For the text-containing cell, return its midpoint in [x, y] coordinate format. 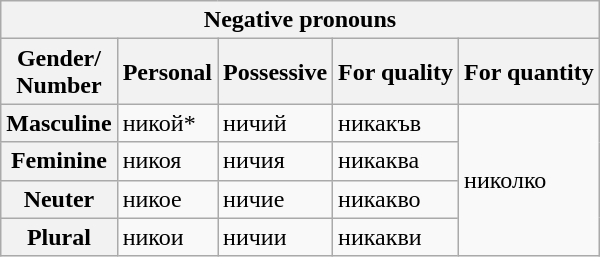
никаква [396, 161]
николко [530, 180]
ничия [276, 161]
ничии [276, 237]
никакъв [396, 123]
никое [167, 199]
Neuter [59, 199]
Negative pronouns [300, 20]
никои [167, 237]
никоя [167, 161]
никой* [167, 123]
Possessive [276, 72]
For quality [396, 72]
никакво [396, 199]
Feminine [59, 161]
Gender/Number [59, 72]
Personal [167, 72]
Plural [59, 237]
Masculine [59, 123]
ничий [276, 123]
For quantity [530, 72]
ничие [276, 199]
никакви [396, 237]
